Pinpoint the cell where the given text exists, returning its (X, Y) midpoint coordinate. 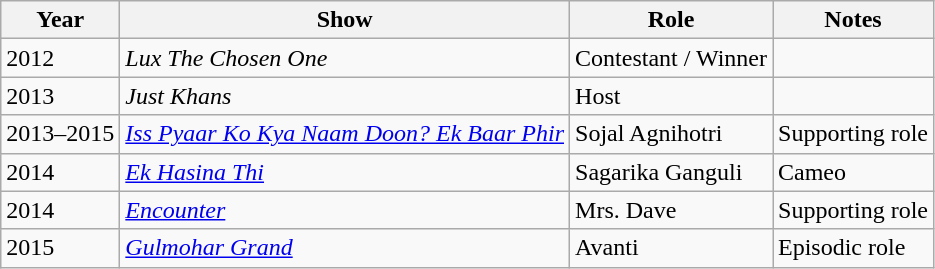
Year (60, 20)
Ek Hasina Thi (345, 172)
Episodic role (852, 248)
Lux The Chosen One (345, 58)
Iss Pyaar Ko Kya Naam Doon? Ek Baar Phir (345, 134)
2015 (60, 248)
2012 (60, 58)
Contestant / Winner (672, 58)
Role (672, 20)
Avanti (672, 248)
Notes (852, 20)
Show (345, 20)
Sagarika Ganguli (672, 172)
Gulmohar Grand (345, 248)
2013–2015 (60, 134)
Encounter (345, 210)
Just Khans (345, 96)
Sojal Agnihotri (672, 134)
Cameo (852, 172)
Host (672, 96)
Mrs. Dave (672, 210)
2013 (60, 96)
